Capture the cell that displays the provided text and extract its [X, Y] central coordinate. 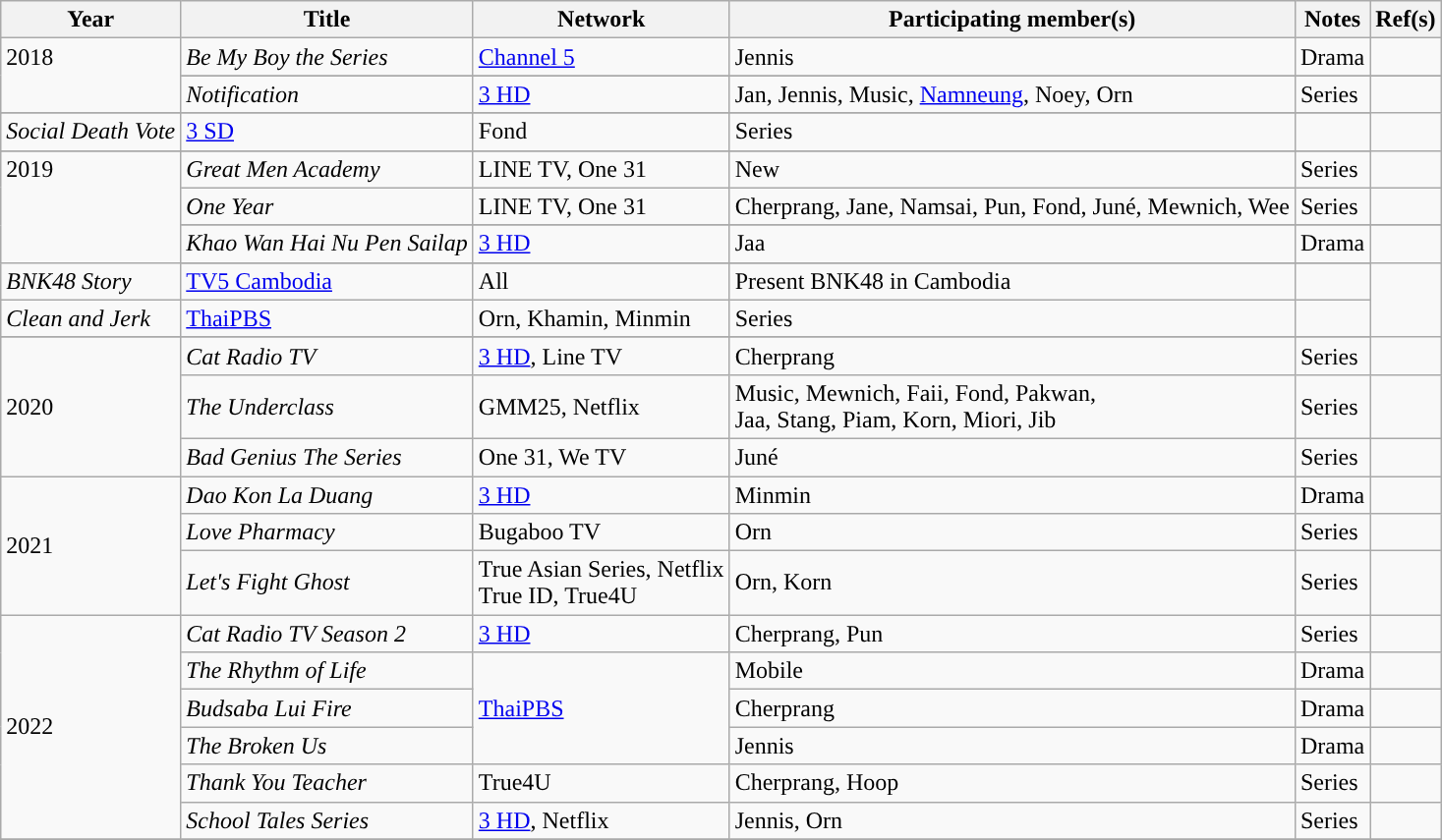
True Asian Series, Netflix True ID, True4U [602, 584]
Mobile [1012, 671]
Orn [1012, 532]
Bugaboo TV [602, 532]
True4U [602, 783]
2018 [90, 76]
2019 [90, 206]
3 HD, Line TV [602, 356]
TV5 Cambodia [327, 281]
Cat Radio TV Season 2 [327, 634]
One 31, We TV [602, 457]
Jan, Jennis, Music, Namneung, Noey, Orn [1012, 94]
2021 [90, 544]
2020 [90, 407]
Great Men Academy [327, 169]
Orn, Korn [1012, 584]
Notes [1332, 20]
3 HD, Netflix [602, 820]
Music, Mewnich, Faii, Fond, Pakwan, Jaa, Stang, Piam, Korn, Miori, Jib [1012, 407]
Budsaba Lui Fire [327, 708]
The Rhythm of Life [327, 671]
Orn, Khamin, Minmin [602, 318]
Notification [327, 94]
Channel 5 [602, 57]
Year [90, 20]
Thank You Teacher [327, 783]
Love Pharmacy [327, 532]
Social Death Vote [90, 132]
All [602, 281]
2022 [90, 727]
Dao Kon La Duang [327, 494]
Fond [602, 132]
Cat Radio TV [327, 356]
The Broken Us [327, 746]
The Underclass [327, 407]
Khao Wan Hai Nu Pen Sailap [327, 244]
Ref(s) [1406, 20]
Jaa [1012, 244]
Title [327, 20]
BNK48 Story [90, 281]
Be My Boy the Series [327, 57]
Juné [1012, 457]
Cherprang, Pun [1012, 634]
Cherprang, Hoop [1012, 783]
GMM25, Netflix [602, 407]
Network [602, 20]
Participating member(s) [1012, 20]
School Tales Series [327, 820]
New [1012, 169]
Clean and Jerk [90, 318]
One Year [327, 206]
Minmin [1012, 494]
Present BNK48 in Cambodia [1012, 281]
3 SD [327, 132]
Let's Fight Ghost [327, 584]
Cherprang, Jane, Namsai, Pun, Fond, Juné, Mewnich, Wee [1012, 206]
Bad Genius The Series [327, 457]
Jennis, Orn [1012, 820]
